Extract the [X, Y] coordinate from the center of the cell holding the provided text.  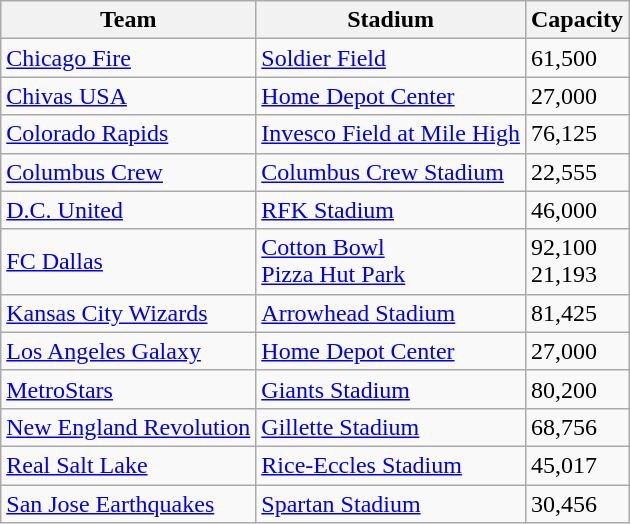
76,125 [576, 134]
New England Revolution [128, 427]
Cotton Bowl Pizza Hut Park [391, 262]
FC Dallas [128, 262]
Columbus Crew Stadium [391, 172]
61,500 [576, 58]
Capacity [576, 20]
Real Salt Lake [128, 465]
46,000 [576, 210]
Soldier Field [391, 58]
Chicago Fire [128, 58]
Kansas City Wizards [128, 313]
MetroStars [128, 389]
Gillette Stadium [391, 427]
Team [128, 20]
30,456 [576, 503]
80,200 [576, 389]
45,017 [576, 465]
Chivas USA [128, 96]
Rice-Eccles Stadium [391, 465]
68,756 [576, 427]
81,425 [576, 313]
Giants Stadium [391, 389]
92,100 21,193 [576, 262]
San Jose Earthquakes [128, 503]
Colorado Rapids [128, 134]
Stadium [391, 20]
Arrowhead Stadium [391, 313]
D.C. United [128, 210]
Los Angeles Galaxy [128, 351]
RFK Stadium [391, 210]
Invesco Field at Mile High [391, 134]
22,555 [576, 172]
Columbus Crew [128, 172]
Spartan Stadium [391, 503]
